For the text-containing cell, return its midpoint in [X, Y] coordinate format. 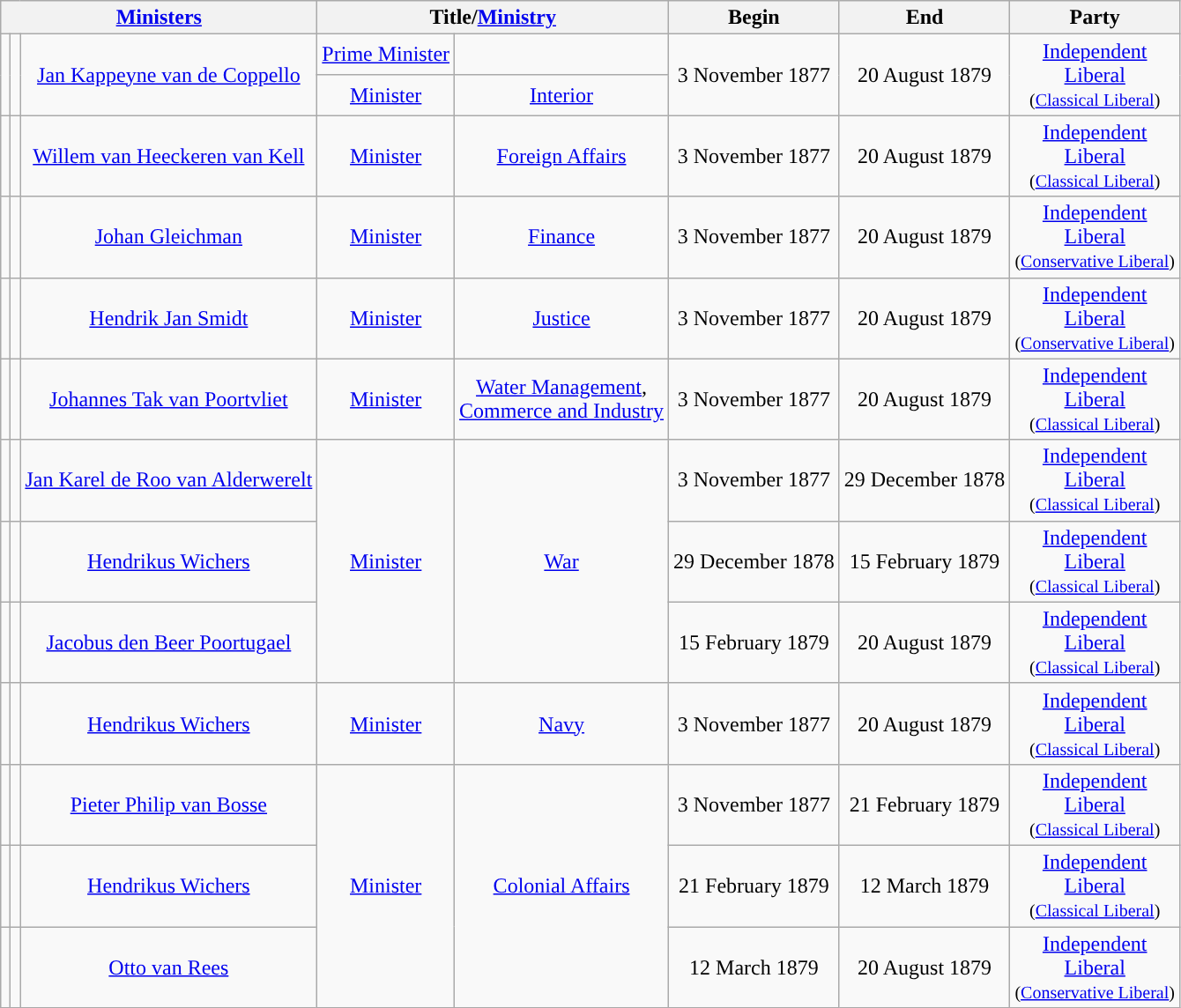
War [562, 561]
Jan Kappeyne van de Coppello [169, 75]
Water Management, Commerce and Industry [562, 399]
Otto van Rees [169, 967]
Jan Karel de Roo van Alderwerelt [169, 480]
Jacobus den Beer Poortugael [169, 642]
Prime Minister [386, 55]
Finance [562, 237]
Hendrik Jan Smidt [169, 318]
Foreign Affairs [562, 156]
Colonial Affairs [562, 886]
End [925, 18]
Begin [754, 18]
Ministers [159, 18]
Pieter Philip van Bosse [169, 804]
Navy [562, 723]
Johan Gleichman [169, 237]
Willem van Heeckeren van Kell [169, 156]
Title/Ministry [494, 18]
Interior [562, 95]
Johannes Tak van Poortvliet [169, 399]
Justice [562, 318]
Party [1095, 18]
